Pinpoint the cell where the given text exists, returning its [X, Y] midpoint coordinate. 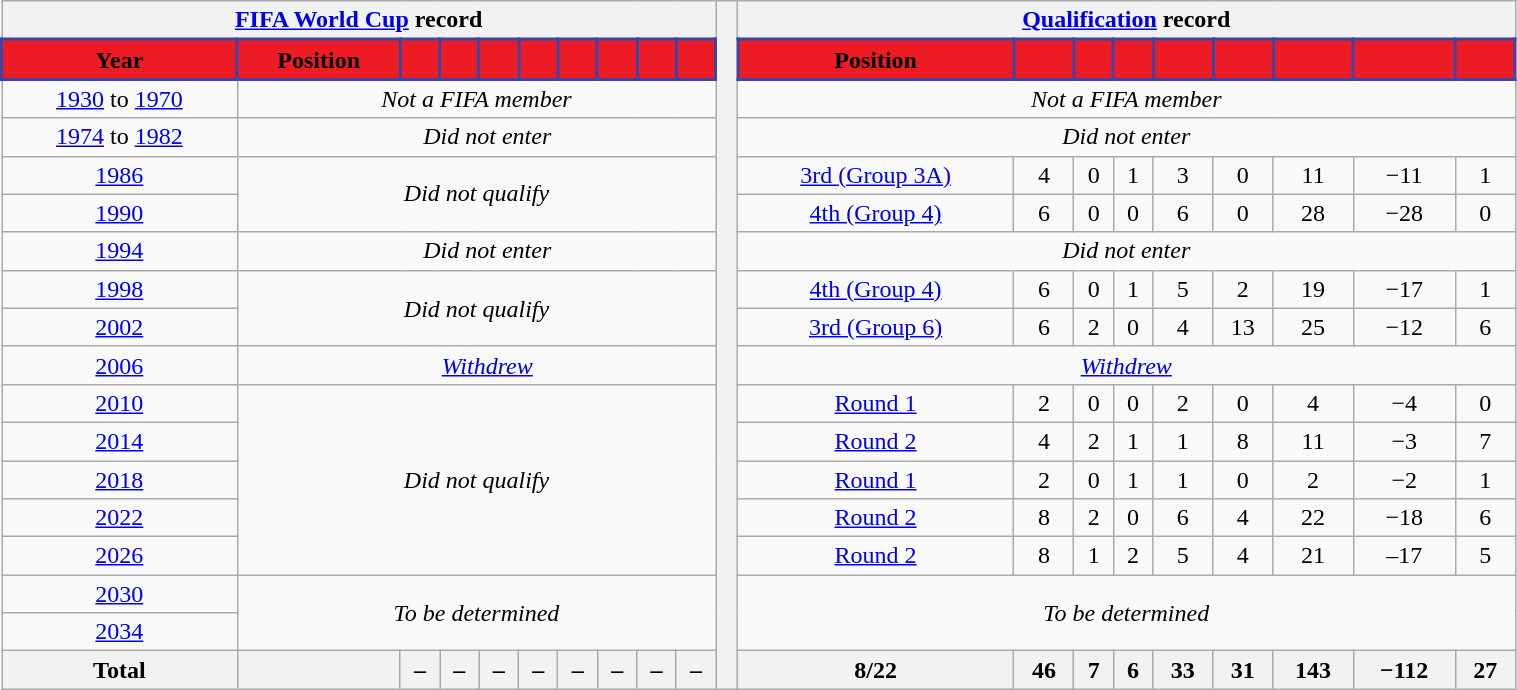
–17 [1404, 556]
Total [120, 670]
13 [1243, 327]
22 [1314, 518]
−3 [1404, 441]
3rd (Group 6) [876, 327]
2030 [120, 594]
Year [120, 60]
25 [1314, 327]
2006 [120, 365]
46 [1044, 670]
1930 to 1970 [120, 98]
33 [1183, 670]
−11 [1404, 175]
−12 [1404, 327]
2014 [120, 441]
19 [1314, 289]
28 [1314, 213]
−2 [1404, 479]
−112 [1404, 670]
1974 to 1982 [120, 137]
1994 [120, 251]
1990 [120, 213]
−17 [1404, 289]
31 [1243, 670]
2018 [120, 479]
FIFA World Cup record [359, 20]
1986 [120, 175]
−28 [1404, 213]
3rd (Group 3A) [876, 175]
−4 [1404, 403]
2022 [120, 518]
Qualification record [1126, 20]
2010 [120, 403]
143 [1314, 670]
2026 [120, 556]
2002 [120, 327]
27 [1485, 670]
2034 [120, 632]
3 [1183, 175]
21 [1314, 556]
1998 [120, 289]
−18 [1404, 518]
8/22 [876, 670]
